Find where the given text appears and provide that cell's center as [x, y] coordinate. 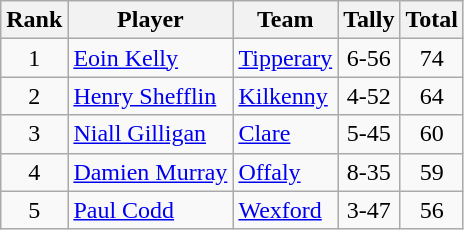
Wexford [286, 210]
8-35 [369, 172]
Player [150, 20]
Offaly [286, 172]
5 [34, 210]
74 [432, 58]
Rank [34, 20]
3 [34, 134]
4 [34, 172]
Paul Codd [150, 210]
6-56 [369, 58]
1 [34, 58]
Kilkenny [286, 96]
Niall Gilligan [150, 134]
5-45 [369, 134]
2 [34, 96]
64 [432, 96]
Eoin Kelly [150, 58]
Damien Murray [150, 172]
3-47 [369, 210]
Tally [369, 20]
Henry Shefflin [150, 96]
Clare [286, 134]
Team [286, 20]
60 [432, 134]
Total [432, 20]
59 [432, 172]
Tipperary [286, 58]
4-52 [369, 96]
56 [432, 210]
